Extract the [x, y] coordinate from the center of the cell holding the provided text.  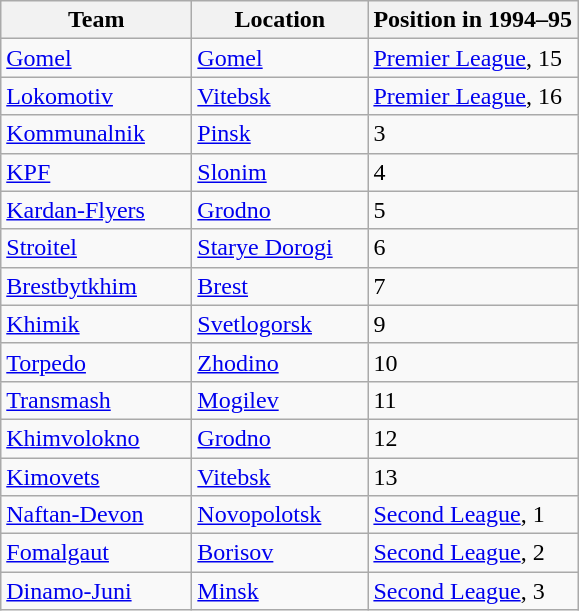
Brest [280, 286]
Borisov [280, 553]
Torpedo [96, 362]
10 [473, 362]
Second League, 2 [473, 553]
5 [473, 210]
7 [473, 286]
11 [473, 400]
Khimvolokno [96, 438]
Svetlogorsk [280, 324]
Kardan-Flyers [96, 210]
Premier League, 15 [473, 58]
Pinsk [280, 134]
Transmash [96, 400]
Location [280, 20]
Minsk [280, 591]
Second League, 1 [473, 515]
Kimovets [96, 477]
Fomalgaut [96, 553]
Position in 1994–95 [473, 20]
9 [473, 324]
Mogilev [280, 400]
Stroitel [96, 248]
Starye Dorogi [280, 248]
Kommunalnik [96, 134]
3 [473, 134]
Brestbytkhim [96, 286]
Second League, 3 [473, 591]
12 [473, 438]
KPF [96, 172]
Naftan-Devon [96, 515]
Novopolotsk [280, 515]
Khimik [96, 324]
Dinamo-Juni [96, 591]
Slonim [280, 172]
Lokomotiv [96, 96]
Premier League, 16 [473, 96]
4 [473, 172]
Team [96, 20]
13 [473, 477]
Zhodino [280, 362]
6 [473, 248]
